Extract the [X, Y] coordinate from the center of the cell holding the provided text.  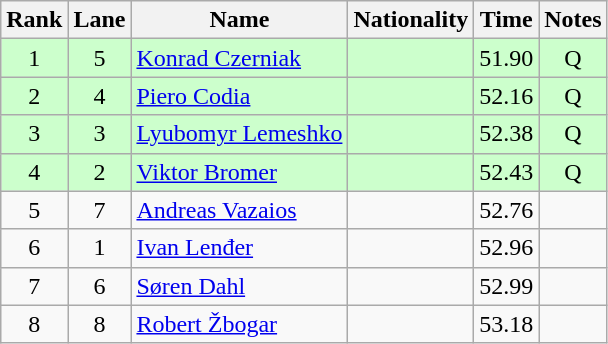
Konrad Czerniak [240, 58]
Ivan Lenđer [240, 248]
Notes [573, 20]
Name [240, 20]
Time [506, 20]
52.99 [506, 286]
Søren Dahl [240, 286]
Lane [100, 20]
52.38 [506, 134]
51.90 [506, 58]
Piero Codia [240, 96]
52.76 [506, 210]
Lyubomyr Lemeshko [240, 134]
52.96 [506, 248]
52.16 [506, 96]
52.43 [506, 172]
Rank [34, 20]
53.18 [506, 324]
Andreas Vazaios [240, 210]
Nationality [411, 20]
Robert Žbogar [240, 324]
Viktor Bromer [240, 172]
